For the text-containing cell, return its midpoint in [X, Y] coordinate format. 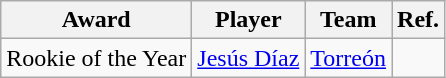
Torreón [348, 58]
Rookie of the Year [96, 58]
Team [348, 20]
Award [96, 20]
Ref. [418, 20]
Player [248, 20]
Jesús Díaz [248, 58]
